Search for the cell housing the specified text and yield its (x, y) center coordinate. 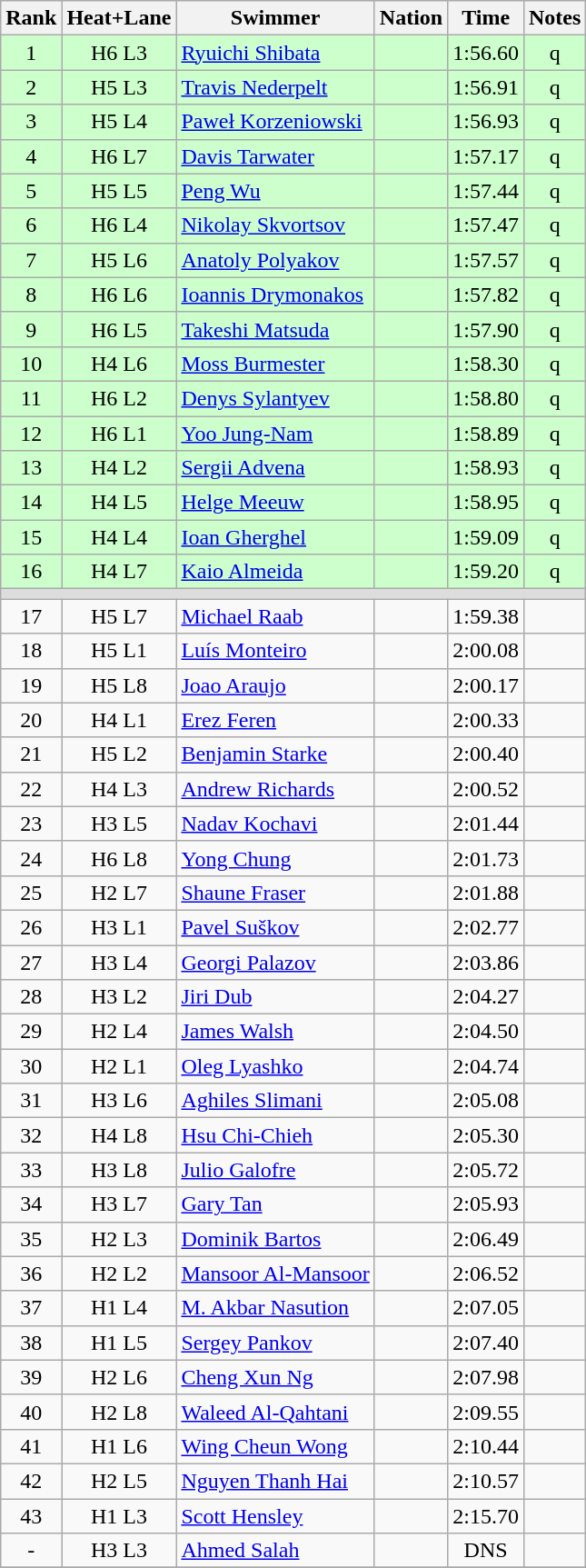
28 (31, 997)
H6 L2 (119, 398)
H6 L4 (119, 225)
Takeshi Matsuda (275, 329)
37 (31, 1308)
H4 L2 (119, 468)
Oleg Lyashko (275, 1066)
H1 L4 (119, 1308)
Paweł Korzeniowski (275, 122)
H5 L6 (119, 260)
1:58.89 (486, 434)
1:57.82 (486, 295)
24 (31, 858)
H2 L6 (119, 1377)
Benjamin Starke (275, 754)
H6 L5 (119, 329)
25 (31, 893)
34 (31, 1204)
21 (31, 754)
Georgi Palazov (275, 963)
40 (31, 1412)
H6 L6 (119, 295)
Yoo Jung-Nam (275, 434)
H5 L7 (119, 616)
14 (31, 503)
36 (31, 1273)
8 (31, 295)
Travis Nederpelt (275, 87)
Rank (31, 18)
16 (31, 572)
DNS (486, 1551)
2:06.52 (486, 1273)
3 (31, 122)
Ioannis Drymonakos (275, 295)
1:59.09 (486, 537)
2:00.33 (486, 720)
H3 L3 (119, 1551)
2:05.93 (486, 1204)
39 (31, 1377)
10 (31, 364)
1:58.93 (486, 468)
H6 L1 (119, 434)
Andrew Richards (275, 789)
H5 L2 (119, 754)
- (31, 1551)
H4 L5 (119, 503)
Wing Cheun Wong (275, 1446)
15 (31, 537)
H1 L3 (119, 1515)
2:01.73 (486, 858)
Michael Raab (275, 616)
31 (31, 1101)
H3 L6 (119, 1101)
23 (31, 824)
6 (31, 225)
1:57.44 (486, 191)
5 (31, 191)
H1 L5 (119, 1343)
Anatoly Polyakov (275, 260)
Denys Sylantyev (275, 398)
H4 L3 (119, 789)
H4 L7 (119, 572)
1:56.60 (486, 53)
Ryuichi Shibata (275, 53)
H4 L6 (119, 364)
9 (31, 329)
2:01.88 (486, 893)
7 (31, 260)
H6 L8 (119, 858)
2:05.08 (486, 1101)
H3 L4 (119, 963)
Swimmer (275, 18)
Mansoor Al-Mansoor (275, 1273)
2:00.40 (486, 754)
2:02.77 (486, 927)
Scott Hensley (275, 1515)
2:01.44 (486, 824)
26 (31, 927)
1:59.38 (486, 616)
2:05.30 (486, 1135)
2:05.72 (486, 1170)
2:07.40 (486, 1343)
Waleed Al-Qahtani (275, 1412)
Julio Galofre (275, 1170)
H1 L6 (119, 1446)
Nation (411, 18)
33 (31, 1170)
2:07.05 (486, 1308)
Nadav Kochavi (275, 824)
11 (31, 398)
19 (31, 685)
Jiri Dub (275, 997)
H2 L1 (119, 1066)
H4 L1 (119, 720)
2:10.44 (486, 1446)
2:15.70 (486, 1515)
H2 L7 (119, 893)
2:00.17 (486, 685)
2:09.55 (486, 1412)
H3 L5 (119, 824)
H5 L3 (119, 87)
Ahmed Salah (275, 1551)
Ioan Gherghel (275, 537)
22 (31, 789)
1 (31, 53)
42 (31, 1481)
Nikolay Skvortsov (275, 225)
2:10.57 (486, 1481)
2:03.86 (486, 963)
H3 L1 (119, 927)
Peng Wu (275, 191)
Luís Monteiro (275, 651)
30 (31, 1066)
2:00.08 (486, 651)
James Walsh (275, 1032)
Time (486, 18)
Pavel Suškov (275, 927)
H2 L2 (119, 1273)
H5 L8 (119, 685)
Helge Meeuw (275, 503)
13 (31, 468)
Nguyen Thanh Hai (275, 1481)
1:56.93 (486, 122)
Cheng Xun Ng (275, 1377)
1:57.47 (486, 225)
H6 L7 (119, 156)
Erez Feren (275, 720)
2:00.52 (486, 789)
1:58.30 (486, 364)
Gary Tan (275, 1204)
2:07.98 (486, 1377)
2:06.49 (486, 1239)
H4 L4 (119, 537)
1:57.57 (486, 260)
Kaio Almeida (275, 572)
Dominik Bartos (275, 1239)
1:57.17 (486, 156)
H4 L8 (119, 1135)
1:58.95 (486, 503)
M. Akbar Nasution (275, 1308)
35 (31, 1239)
12 (31, 434)
Moss Burmester (275, 364)
Sergey Pankov (275, 1343)
1:59.20 (486, 572)
27 (31, 963)
43 (31, 1515)
H5 L5 (119, 191)
H3 L7 (119, 1204)
Yong Chung (275, 858)
17 (31, 616)
H6 L3 (119, 53)
H5 L4 (119, 122)
H2 L4 (119, 1032)
1:58.80 (486, 398)
H2 L5 (119, 1481)
Davis Tarwater (275, 156)
Heat+Lane (119, 18)
Shaune Fraser (275, 893)
2:04.27 (486, 997)
H3 L2 (119, 997)
H2 L8 (119, 1412)
41 (31, 1446)
Notes (554, 18)
H5 L1 (119, 651)
1:57.90 (486, 329)
4 (31, 156)
Aghiles Slimani (275, 1101)
18 (31, 651)
H3 L8 (119, 1170)
2 (31, 87)
Hsu Chi-Chieh (275, 1135)
32 (31, 1135)
2:04.74 (486, 1066)
1:56.91 (486, 87)
29 (31, 1032)
Joao Araujo (275, 685)
38 (31, 1343)
H2 L3 (119, 1239)
20 (31, 720)
2:04.50 (486, 1032)
Sergii Advena (275, 468)
